Determine the [X, Y] coordinate at the center of the cell enclosing the given text.  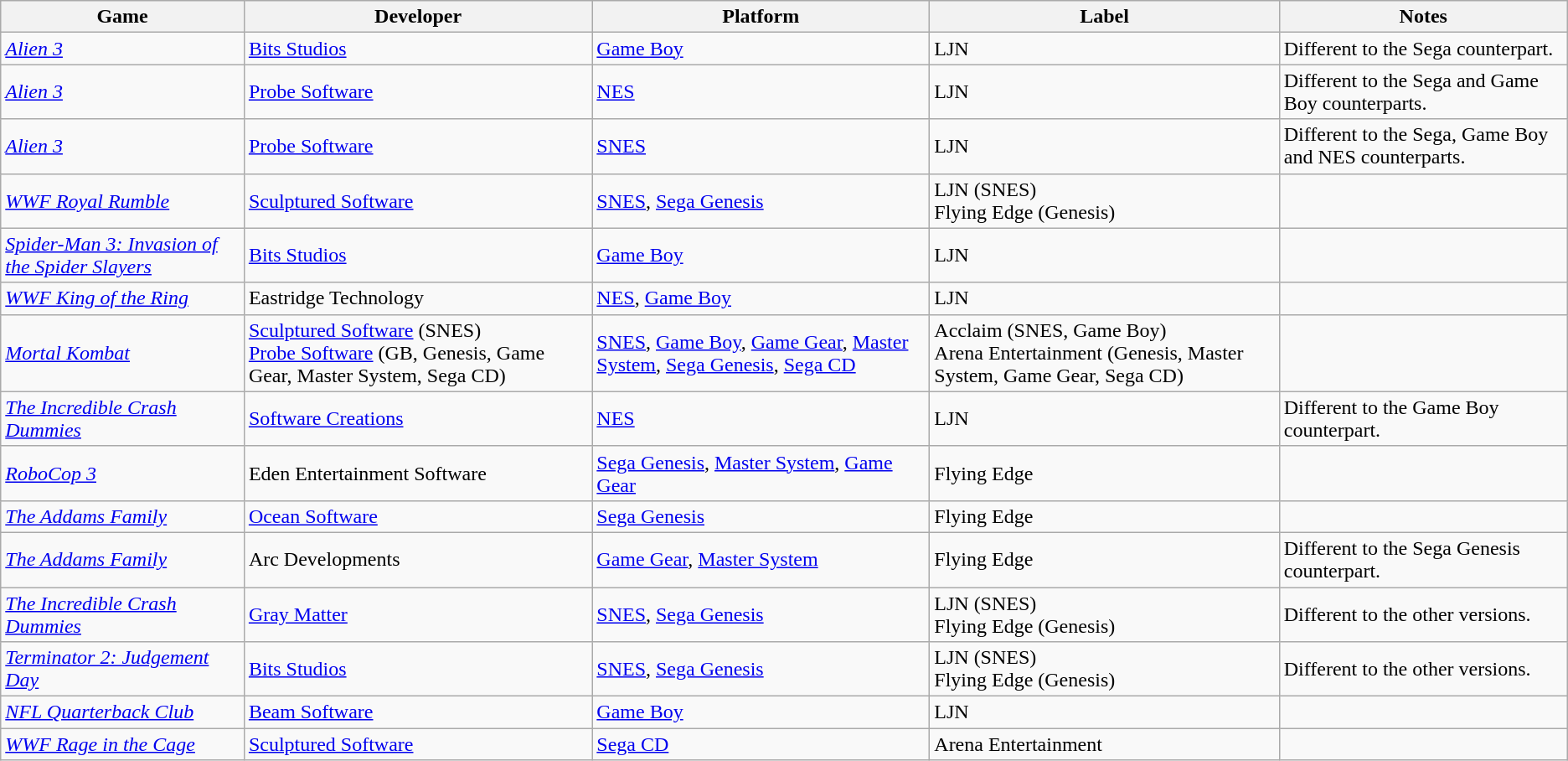
SNES, Game Boy, Game Gear, Master System, Sega Genesis, Sega CD [761, 353]
Game [122, 17]
Different to the Sega, Game Boy and NES counterparts. [1423, 146]
Different to the Game Boy counterpart. [1423, 419]
Label [1104, 17]
RoboCop 3 [122, 473]
Ocean Software [417, 516]
WWF Rage in the Cage [122, 744]
Different to the Sega and Game Boy counterparts. [1423, 92]
Notes [1423, 17]
Software Creations [417, 419]
Sega Genesis [761, 516]
Eastridge Technology [417, 298]
Gray Matter [417, 613]
Sega Genesis, Master System, Game Gear [761, 473]
Game Gear, Master System [761, 560]
Acclaim (SNES, Game Boy)Arena Entertainment (Genesis, Master System, Game Gear, Sega CD) [1104, 353]
Terminator 2: Judgement Day [122, 669]
WWF Royal Rumble [122, 201]
Different to the Sega counterpart. [1423, 49]
Mortal Kombat [122, 353]
Spider-Man 3: Invasion of the Spider Slayers [122, 255]
Developer [417, 17]
NFL Quarterback Club [122, 712]
SNES [761, 146]
Beam Software [417, 712]
Sega CD [761, 744]
Sculptured Software (SNES)Probe Software (GB, Genesis, Game Gear, Master System, Sega CD) [417, 353]
NES, Game Boy [761, 298]
Arc Developments [417, 560]
Different to the Sega Genesis counterpart. [1423, 560]
Arena Entertainment [1104, 744]
Eden Entertainment Software [417, 473]
Platform [761, 17]
WWF King of the Ring [122, 298]
